Return (x, y) of the center of cell containing provided text 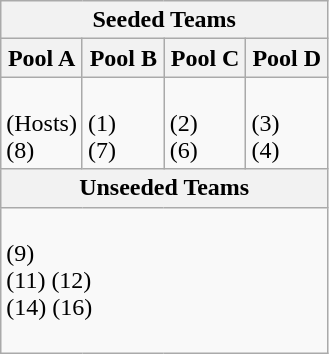
Pool C (205, 58)
Pool D (287, 58)
Unseeded Teams (164, 188)
(9) (11) (12) (14) (16) (164, 280)
(1) (7) (123, 123)
(2) (6) (205, 123)
Seeded Teams (164, 20)
(3) (4) (287, 123)
(Hosts) (8) (42, 123)
Pool B (123, 58)
Pool A (42, 58)
